Return the (X, Y) coordinate for the center point of the cell that contains the specified text.  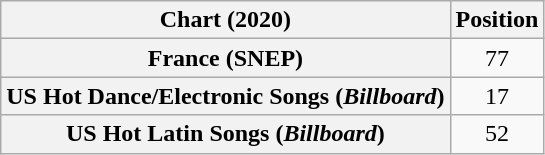
US Hot Latin Songs (Billboard) (226, 134)
France (SNEP) (226, 58)
Position (497, 20)
77 (497, 58)
Chart (2020) (226, 20)
US Hot Dance/Electronic Songs (Billboard) (226, 96)
17 (497, 96)
52 (497, 134)
